Scan for the cell matching the given text and deliver its [x, y] coordinate at center. 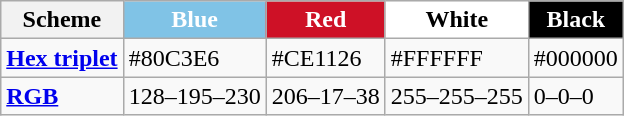
128–195–230 [194, 96]
255–255–255 [456, 96]
#80C3E6 [194, 58]
0–0–0 [576, 96]
#000000 [576, 58]
Blue [194, 20]
206–17–38 [326, 96]
#CE1126 [326, 58]
#FFFFFF [456, 58]
Hex triplet [62, 58]
Black [576, 20]
White [456, 20]
Scheme [62, 20]
Red [326, 20]
RGB [62, 96]
